For the text-containing cell, return its midpoint in (x, y) coordinate format. 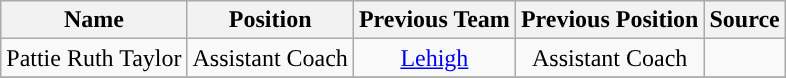
Pattie Ruth Taylor (94, 58)
Previous Position (610, 20)
Name (94, 20)
Lehigh (434, 58)
Position (270, 20)
Source (744, 20)
Previous Team (434, 20)
